Output the [X, Y] coordinate of the center of the cell containing the given text.  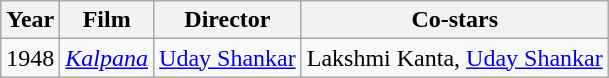
1948 [30, 58]
Uday Shankar [228, 58]
Director [228, 20]
Lakshmi Kanta, Uday Shankar [454, 58]
Kalpana [107, 58]
Year [30, 20]
Co-stars [454, 20]
Film [107, 20]
